Determine the [X, Y] coordinate at the center of the cell enclosing the given text.  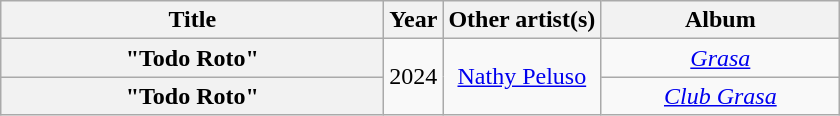
Grasa [720, 58]
Nathy Peluso [522, 77]
2024 [414, 77]
Title [192, 20]
Other artist(s) [522, 20]
Album [720, 20]
Club Grasa [720, 96]
Year [414, 20]
